Output the (x, y) coordinate of the center of the cell containing the given text.  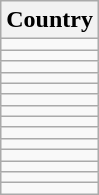
Country (50, 20)
